Return the [x, y] coordinate for the center point of the cell that contains the specified text.  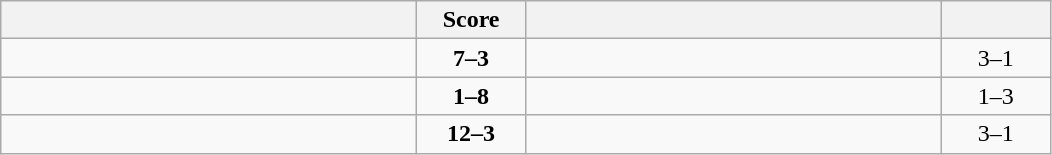
1–8 [472, 96]
1–3 [996, 96]
Score [472, 20]
7–3 [472, 58]
12–3 [472, 134]
